Pinpoint the cell where the given text exists, returning its (X, Y) midpoint coordinate. 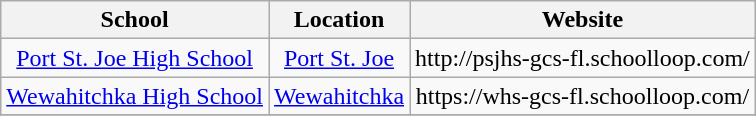
https://whs-gcs-fl.schoolloop.com/ (583, 96)
Port St. Joe (338, 58)
http://psjhs-gcs-fl.schoolloop.com/ (583, 58)
Location (338, 20)
Port St. Joe High School (135, 58)
Website (583, 20)
Wewahitchka High School (135, 96)
School (135, 20)
Wewahitchka (338, 96)
